Pinpoint the cell where the given text exists, returning its (x, y) midpoint coordinate. 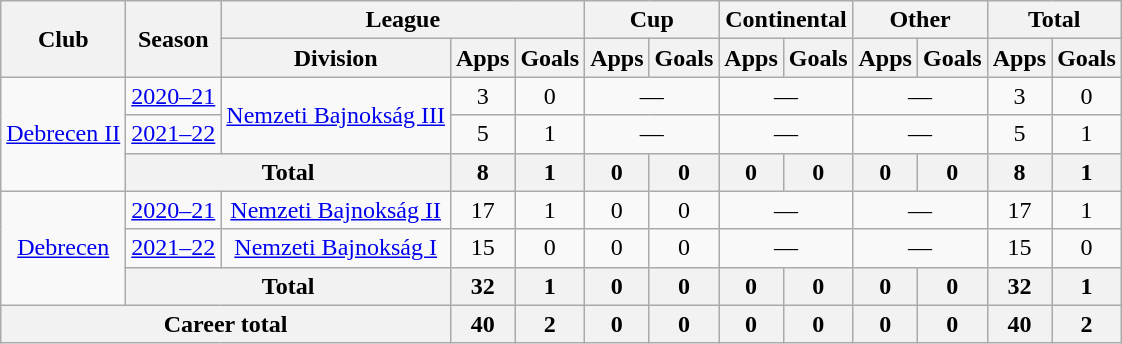
Division (336, 58)
Other (920, 20)
Cup (652, 20)
Nemzeti Bajnokság III (336, 115)
Season (174, 39)
Nemzeti Bajnokság I (336, 248)
Club (64, 39)
Continental (786, 20)
Career total (226, 324)
Debrecen (64, 248)
Debrecen II (64, 134)
League (403, 20)
Nemzeti Bajnokság II (336, 210)
